Find where the given text appears and provide that cell's center as [X, Y] coordinate. 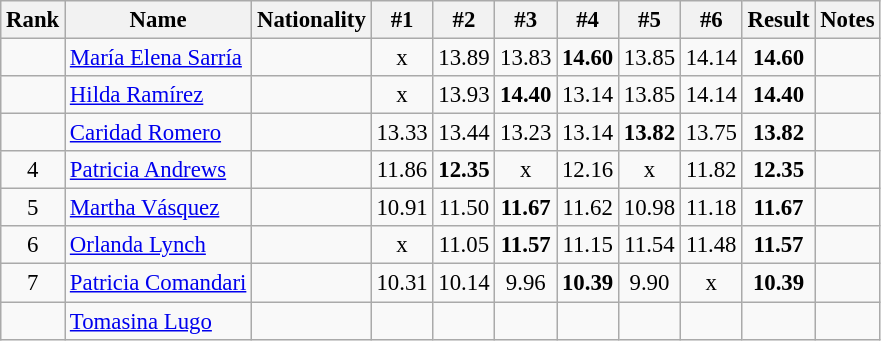
Martha Vásquez [158, 208]
9.96 [526, 283]
#2 [464, 20]
11.18 [711, 208]
13.93 [464, 95]
Patricia Andrews [158, 170]
Result [778, 20]
10.31 [402, 283]
11.86 [402, 170]
12.16 [588, 170]
Notes [848, 20]
#6 [711, 20]
Name [158, 20]
11.62 [588, 208]
13.75 [711, 133]
Nationality [312, 20]
11.50 [464, 208]
Tomasina Lugo [158, 321]
11.15 [588, 245]
10.91 [402, 208]
#5 [650, 20]
13.44 [464, 133]
6 [33, 245]
9.90 [650, 283]
Caridad Romero [158, 133]
Orlanda Lynch [158, 245]
10.98 [650, 208]
13.33 [402, 133]
13.89 [464, 58]
13.23 [526, 133]
11.54 [650, 245]
13.83 [526, 58]
Hilda Ramírez [158, 95]
7 [33, 283]
Patricia Comandari [158, 283]
10.14 [464, 283]
#4 [588, 20]
4 [33, 170]
Rank [33, 20]
11.82 [711, 170]
5 [33, 208]
#3 [526, 20]
11.48 [711, 245]
#1 [402, 20]
María Elena Sarría [158, 58]
11.05 [464, 245]
